Identify which cell holds the provided text, then report its [x, y] central coordinate. 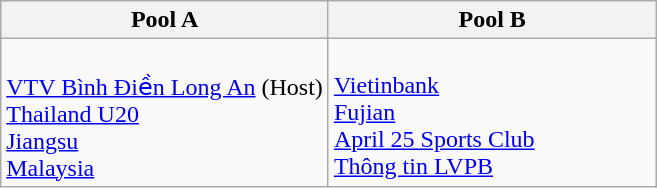
VTV Bình Điền Long An (Host) Thailand U20 Jiangsu Malaysia [165, 113]
Pool A [165, 20]
Vietinbank Fujian April 25 Sports Club Thông tin LVPB [492, 113]
Pool B [492, 20]
